Search for the cell housing the specified text and yield its (X, Y) center coordinate. 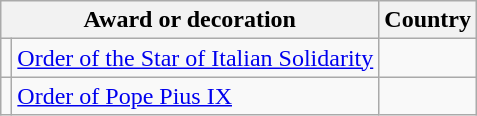
Country (428, 20)
Order of the Star of Italian Solidarity (196, 58)
Award or decoration (190, 20)
Order of Pope Pius IX (196, 96)
